Identify which cell holds the provided text, then report its (X, Y) central coordinate. 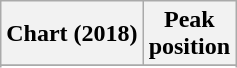
Peak position (189, 34)
Chart (2018) (72, 34)
